Detect which cell encompasses the target text, then output its (x, y) center coordinate. 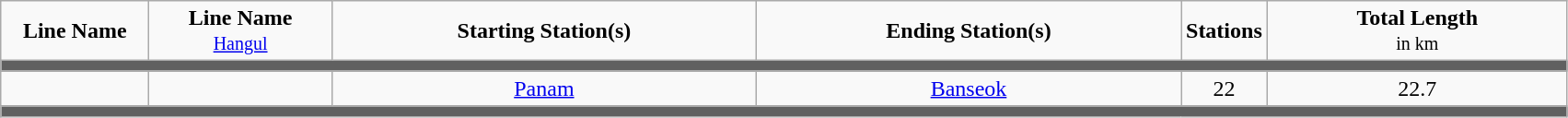
Ending Station(s) (969, 31)
22 (1224, 88)
Stations (1224, 31)
Banseok (969, 88)
22.7 (1417, 88)
Total Lengthin km (1417, 31)
Line NameHangul (241, 31)
Line Name (75, 31)
Panam (543, 88)
Starting Station(s) (543, 31)
